Locate the cell with the specified text and output its [X, Y] center coordinate. 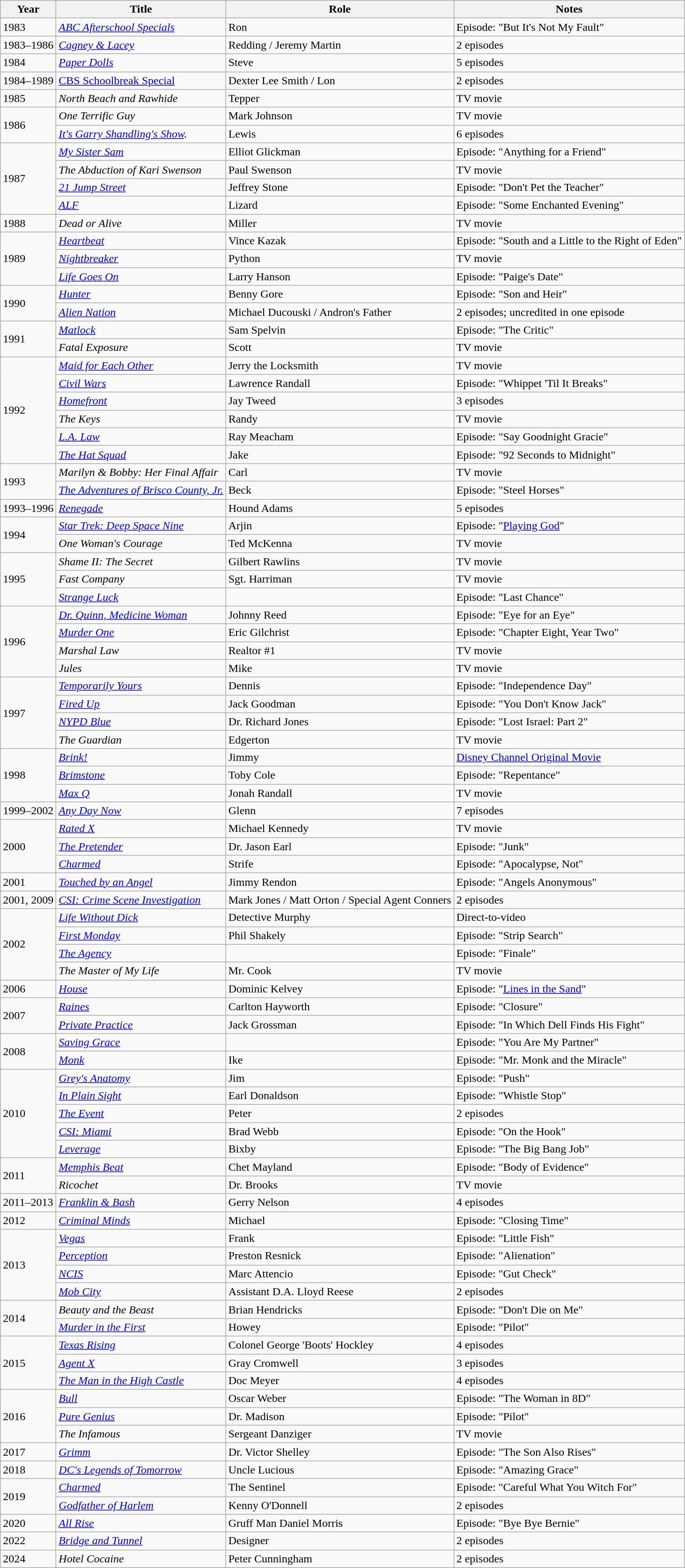
Episode: "Bye Bye Bernie" [569, 1523]
Episode: "But It's Not My Fault" [569, 27]
Touched by an Angel [141, 882]
Episode: "Finale" [569, 953]
1988 [28, 223]
Episode: "Strip Search" [569, 935]
Notes [569, 9]
Max Q [141, 793]
Episode: "Body of Evidence" [569, 1167]
1984 [28, 63]
Realtor #1 [340, 650]
Michael Ducouski / Andron's Father [340, 312]
Jonah Randall [340, 793]
The Agency [141, 953]
Episode: "Alienation" [569, 1256]
2010 [28, 1113]
Private Practice [141, 1024]
Godfather of Harlem [141, 1505]
2024 [28, 1559]
1993–1996 [28, 508]
Mike [340, 668]
Toby Cole [340, 775]
Kenny O'Donnell [340, 1505]
Michael Kennedy [340, 829]
Jimmy Rendon [340, 882]
Jack Grossman [340, 1024]
Chet Mayland [340, 1167]
Life Goes On [141, 277]
Dr. Brooks [340, 1185]
Peter Cunningham [340, 1559]
Dr. Richard Jones [340, 722]
Eric Gilchrist [340, 633]
1987 [28, 178]
Hotel Cocaine [141, 1559]
Star Trek: Deep Space Nine [141, 526]
Fast Company [141, 579]
Ike [340, 1060]
Dr. Jason Earl [340, 846]
Alien Nation [141, 312]
2016 [28, 1416]
Episode: "Closing Time" [569, 1220]
1992 [28, 410]
Episode: "South and a Little to the Right of Eden" [569, 241]
Elliot Glickman [340, 152]
Bull [141, 1399]
Mob City [141, 1291]
Gray Cromwell [340, 1363]
Phil Shakely [340, 935]
Episode: "Playing God" [569, 526]
Assistant D.A. Lloyd Reese [340, 1291]
Maid for Each Other [141, 365]
Ray Meacham [340, 437]
Episode: "Mr. Monk and the Miracle" [569, 1060]
Bridge and Tunnel [141, 1541]
Dr. Victor Shelley [340, 1452]
Episode: "Say Goodnight Gracie" [569, 437]
Mr. Cook [340, 971]
1991 [28, 339]
Jack Goodman [340, 704]
Episode: "Last Chance" [569, 597]
Episode: "Junk" [569, 846]
Sgt. Harriman [340, 579]
Earl Donaldson [340, 1096]
Raines [141, 1006]
Disney Channel Original Movie [569, 757]
1983–1986 [28, 45]
2019 [28, 1496]
Paul Swenson [340, 169]
Pure Genius [141, 1416]
Episode: "Don't Die on Me" [569, 1309]
Any Day Now [141, 811]
Monk [141, 1060]
My Sister Sam [141, 152]
Episode: "Little Fish" [569, 1238]
CSI: Crime Scene Investigation [141, 900]
Episode: "The Woman in 8D" [569, 1399]
Ted McKenna [340, 544]
Dennis [340, 686]
Civil Wars [141, 383]
CSI: Miami [141, 1131]
The Master of My Life [141, 971]
Year [28, 9]
Heartbeat [141, 241]
NCIS [141, 1274]
Hunter [141, 294]
Doc Meyer [340, 1381]
Criminal Minds [141, 1220]
Brimstone [141, 775]
NYPD Blue [141, 722]
Temporarily Yours [141, 686]
Designer [340, 1541]
1989 [28, 259]
Gruff Man Daniel Morris [340, 1523]
Colonel George 'Boots' Hockley [340, 1345]
2008 [28, 1051]
Murder in the First [141, 1327]
Lizard [340, 205]
Beauty and the Beast [141, 1309]
Homefront [141, 401]
Vegas [141, 1238]
Texas Rising [141, 1345]
2015 [28, 1363]
Frank [340, 1238]
Ron [340, 27]
First Monday [141, 935]
Python [340, 259]
Episode: "Push" [569, 1078]
1998 [28, 775]
In Plain Sight [141, 1096]
Jeffrey Stone [340, 187]
Rated X [141, 829]
Marilyn & Bobby: Her Final Affair [141, 472]
Jules [141, 668]
One Woman's Courage [141, 544]
Fired Up [141, 704]
Cagney & Lacey [141, 45]
Role [340, 9]
Episode: "In Which Dell Finds His Fight" [569, 1024]
Episode: "Chapter Eight, Year Two" [569, 633]
Lawrence Randall [340, 383]
Randy [340, 419]
2018 [28, 1470]
Murder One [141, 633]
Carlton Hayworth [340, 1006]
Shame II: The Secret [141, 562]
All Rise [141, 1523]
Strange Luck [141, 597]
Scott [340, 348]
Agent X [141, 1363]
7 episodes [569, 811]
Jimmy [340, 757]
Episode: "You Don't Know Jack" [569, 704]
1999–2002 [28, 811]
2011 [28, 1176]
Nightbreaker [141, 259]
21 Jump Street [141, 187]
Edgerton [340, 739]
ALF [141, 205]
Preston Resnick [340, 1256]
CBS Schoolbreak Special [141, 80]
Episode: "Lost Israel: Part 2" [569, 722]
Episode: "Independence Day" [569, 686]
Title [141, 9]
Episode: "Don't Pet the Teacher" [569, 187]
Grimm [141, 1452]
Matlock [141, 330]
Jim [340, 1078]
Gerry Nelson [340, 1203]
2017 [28, 1452]
Johnny Reed [340, 615]
Grey's Anatomy [141, 1078]
Fatal Exposure [141, 348]
Tepper [340, 98]
The Sentinel [340, 1488]
Episode: "Eye for an Eye" [569, 615]
Dr. Quinn, Medicine Woman [141, 615]
1995 [28, 579]
2011–2013 [28, 1203]
Glenn [340, 811]
Benny Gore [340, 294]
1983 [28, 27]
Episode: "Steel Horses" [569, 490]
Jake [340, 454]
DC's Legends of Tomorrow [141, 1470]
1996 [28, 642]
Episode: "Paige's Date" [569, 277]
Dead or Alive [141, 223]
1986 [28, 125]
Renegade [141, 508]
Paper Dolls [141, 63]
2007 [28, 1015]
1990 [28, 303]
Michael [340, 1220]
Episode: "On the Hook" [569, 1131]
Life Without Dick [141, 918]
L.A. Law [141, 437]
The Keys [141, 419]
Episode: "92 Seconds to Midnight" [569, 454]
Episode: "You Are My Partner" [569, 1042]
Memphis Beat [141, 1167]
2020 [28, 1523]
Redding / Jeremy Martin [340, 45]
Episode: "Closure" [569, 1006]
Mark Johnson [340, 116]
The Abduction of Kari Swenson [141, 169]
2012 [28, 1220]
2006 [28, 989]
Episode: "Apocalypse, Not" [569, 864]
Direct-to-video [569, 918]
Ricochet [141, 1185]
Dexter Lee Smith / Lon [340, 80]
Miller [340, 223]
Episode: "The Critic" [569, 330]
Episode: "Some Enchanted Evening" [569, 205]
Sam Spelvin [340, 330]
Brian Hendricks [340, 1309]
One Terrific Guy [141, 116]
The Hat Squad [141, 454]
Lewis [340, 134]
Larry Hanson [340, 277]
Episode: "Repentance" [569, 775]
Vince Kazak [340, 241]
Marshal Law [141, 650]
Brad Webb [340, 1131]
1993 [28, 481]
2000 [28, 846]
Episode: "Careful What You Witch For" [569, 1488]
Brink! [141, 757]
Leverage [141, 1149]
2002 [28, 944]
Howey [340, 1327]
Episode: "The Son Also Rises" [569, 1452]
Uncle Lucious [340, 1470]
Episode: "Anything for a Friend" [569, 152]
The Infamous [141, 1434]
North Beach and Rawhide [141, 98]
Detective Murphy [340, 918]
Dominic Kelvey [340, 989]
1985 [28, 98]
1984–1989 [28, 80]
1994 [28, 535]
Episode: "Whistle Stop" [569, 1096]
2014 [28, 1318]
2001, 2009 [28, 900]
Sergeant Danziger [340, 1434]
Oscar Weber [340, 1399]
Episode: "The Big Bang Job" [569, 1149]
Hound Adams [340, 508]
Perception [141, 1256]
Mark Jones / Matt Orton / Special Agent Conners [340, 900]
Episode: "Son and Heir" [569, 294]
2022 [28, 1541]
Episode: "Gut Check" [569, 1274]
Arjin [340, 526]
The Event [141, 1114]
The Adventures of Brisco County, Jr. [141, 490]
Strife [340, 864]
Steve [340, 63]
ABC Afterschool Specials [141, 27]
2001 [28, 882]
House [141, 989]
Beck [340, 490]
Saving Grace [141, 1042]
Episode: "Angels Anonymous" [569, 882]
1997 [28, 713]
Episode: "Whippet 'Til It Breaks" [569, 383]
2013 [28, 1265]
Marc Attencio [340, 1274]
Dr. Madison [340, 1416]
Jay Tweed [340, 401]
6 episodes [569, 134]
Carl [340, 472]
The Man in the High Castle [141, 1381]
Episode: "Amazing Grace" [569, 1470]
The Pretender [141, 846]
Franklin & Bash [141, 1203]
It's Garry Shandling's Show. [141, 134]
Bixby [340, 1149]
Peter [340, 1114]
2 episodes; uncredited in one episode [569, 312]
Episode: "Lines in the Sand" [569, 989]
The Guardian [141, 739]
Gilbert Rawlins [340, 562]
Jerry the Locksmith [340, 365]
